Extract the [x, y] coordinate from the center of the cell holding the provided text.  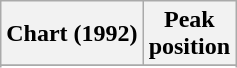
Peakposition [189, 34]
Chart (1992) [72, 34]
